Return (x, y) of the center of cell containing provided text 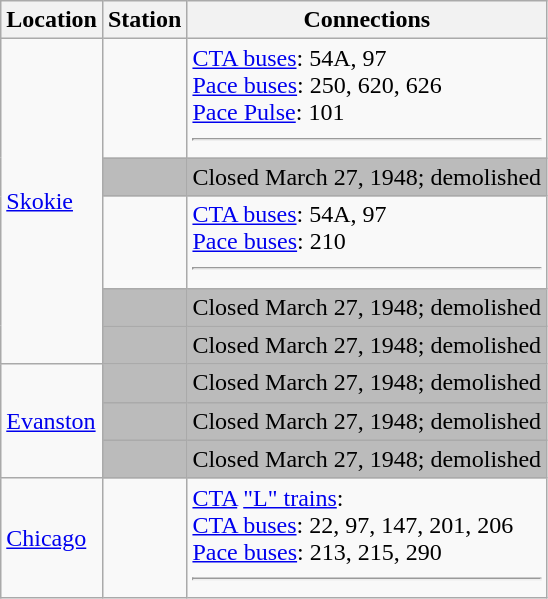
Connections (367, 20)
Evanston (52, 421)
Station (144, 20)
CTA buses: 54A, 97 Pace buses: 250, 620, 626 Pace Pulse: 101 (367, 98)
Chicago (52, 538)
CTA buses: 54A, 97 Pace buses: 210 (367, 242)
Location (52, 20)
CTA "L" trains: CTA buses: 22, 97, 147, 201, 206 Pace buses: 213, 215, 290 (367, 538)
Skokie (52, 202)
